From the cell containing the given text, extract its center point as [x, y] coordinate. 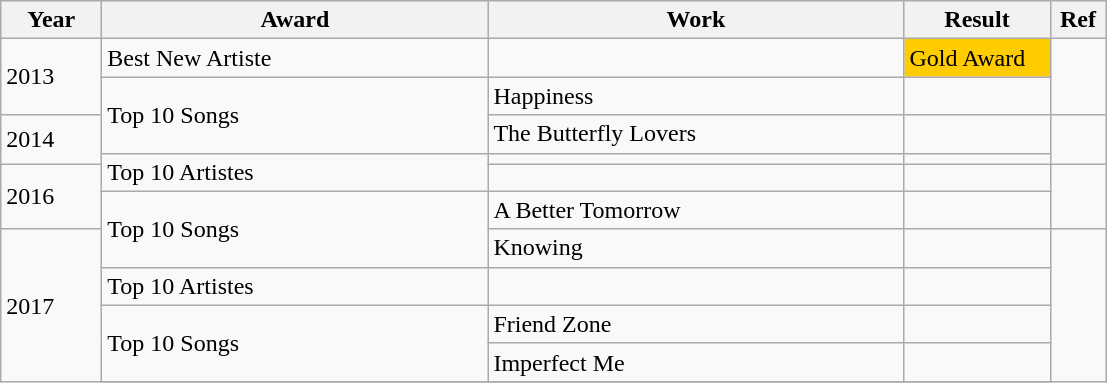
A Better Tomorrow [696, 210]
2013 [52, 77]
Best New Artiste [295, 58]
Knowing [696, 248]
2016 [52, 196]
The Butterfly Lovers [696, 134]
2014 [52, 140]
Year [52, 20]
2017 [52, 305]
Award [295, 20]
Friend Zone [696, 324]
Imperfect Me [696, 362]
Happiness [696, 96]
Gold Award [977, 58]
Result [977, 20]
Work [696, 20]
Ref [1078, 20]
